Detect which cell encompasses the target text, then output its [x, y] center coordinate. 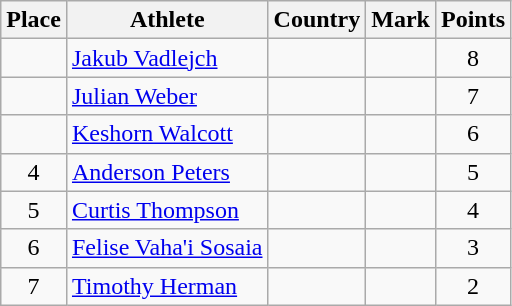
2 [472, 286]
Athlete [167, 20]
Place [34, 20]
Curtis Thompson [167, 210]
Julian Weber [167, 96]
3 [472, 248]
Keshorn Walcott [167, 134]
Jakub Vadlejch [167, 58]
8 [472, 58]
Points [472, 20]
Anderson Peters [167, 172]
Mark [401, 20]
Felise Vaha'i Sosaia [167, 248]
Timothy Herman [167, 286]
Country [317, 20]
